For the text-containing cell, return its midpoint in (x, y) coordinate format. 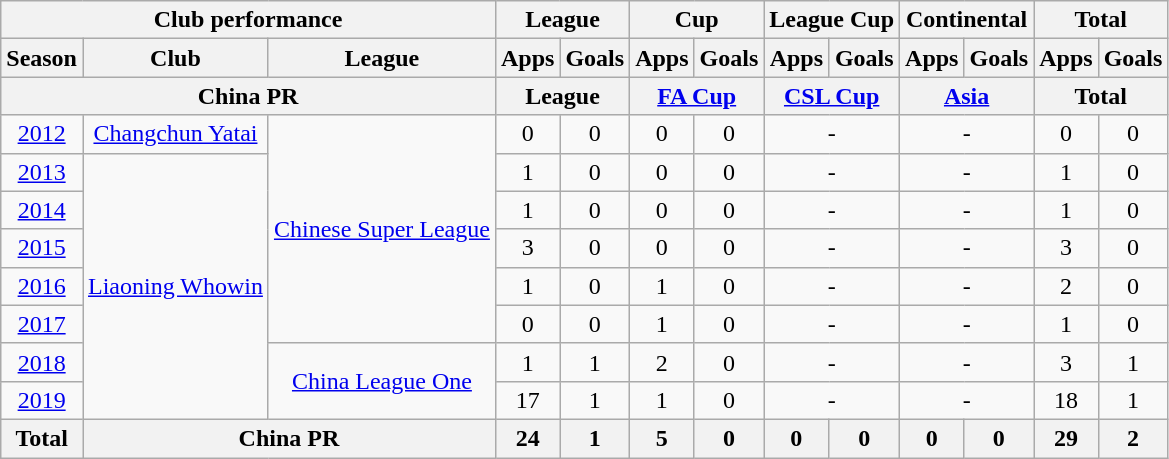
League Cup (832, 20)
Season (42, 58)
Cup (697, 20)
17 (527, 400)
FA Cup (697, 96)
Changchun Yatai (175, 134)
2012 (42, 134)
18 (1066, 400)
2014 (42, 210)
24 (527, 438)
China League One (382, 381)
Chinese Super League (382, 229)
Club (175, 58)
2019 (42, 400)
5 (662, 438)
2016 (42, 286)
2013 (42, 172)
29 (1066, 438)
Club performance (248, 20)
Continental (967, 20)
Liaoning Whowin (175, 286)
2015 (42, 248)
2017 (42, 324)
CSL Cup (832, 96)
2018 (42, 362)
Asia (967, 96)
